Determine the (x, y) coordinate at the center of the cell enclosing the given text.  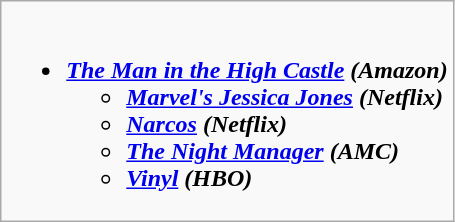
The Man in the High Castle (Amazon)Marvel's Jessica Jones (Netflix)Narcos (Netflix)The Night Manager (AMC)Vinyl (HBO) (227, 112)
